Capture the cell that displays the provided text and extract its (X, Y) central coordinate. 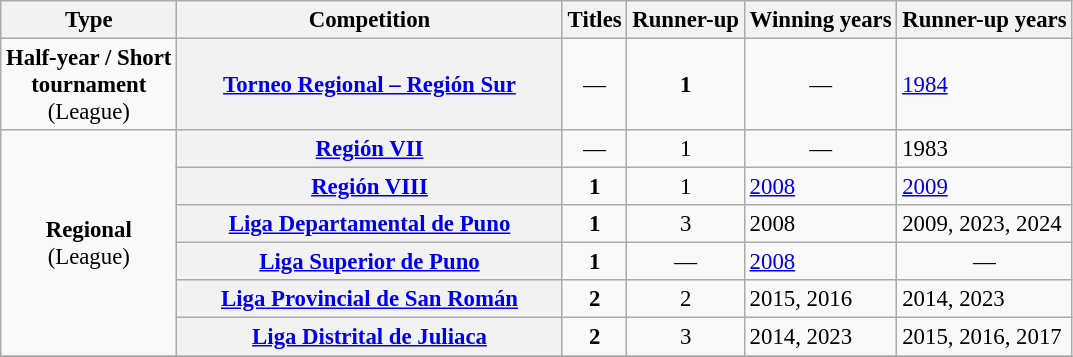
Región VIII (370, 187)
2009, 2023, 2024 (984, 224)
Competition (370, 20)
Runner-up years (984, 20)
Liga Provincial de San Román (370, 299)
Runner-up (686, 20)
Región VII (370, 149)
Half-year / Shorttournament(League) (89, 85)
2009 (984, 187)
1984 (984, 85)
Type (89, 20)
Liga Distrital de Juliaca (370, 337)
Liga Superior de Puno (370, 262)
2015, 2016, 2017 (984, 337)
Torneo Regional – Región Sur (370, 85)
Regional(League) (89, 243)
Titles (594, 20)
2015, 2016 (820, 299)
1983 (984, 149)
Liga Departamental de Puno (370, 224)
Winning years (820, 20)
